Detect which cell encompasses the target text, then output its (x, y) center coordinate. 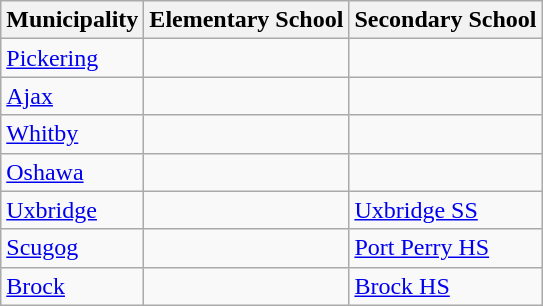
Municipality (72, 20)
Pickering (72, 58)
Uxbridge (72, 210)
Uxbridge SS (446, 210)
Oshawa (72, 172)
Elementary School (246, 20)
Brock (72, 286)
Whitby (72, 134)
Scugog (72, 248)
Ajax (72, 96)
Port Perry HS (446, 248)
Secondary School (446, 20)
Brock HS (446, 286)
